From the cell containing the given text, extract its center point as [x, y] coordinate. 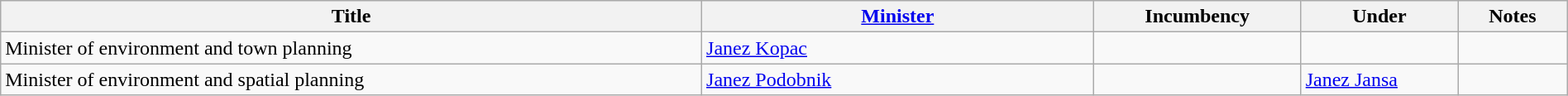
Notes [1513, 17]
Janez Podobnik [898, 79]
Janez Jansa [1379, 79]
Minister of environment and spatial planning [351, 79]
Under [1379, 17]
Incumbency [1198, 17]
Title [351, 17]
Janez Kopac [898, 48]
Minister [898, 17]
Minister of environment and town planning [351, 48]
